Provide the (X, Y) coordinate of the cell's center where the given text is located.  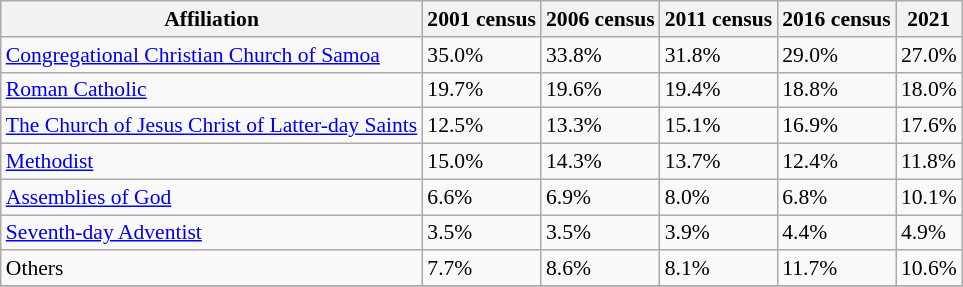
31.8% (718, 55)
3.9% (718, 233)
The Church of Jesus Christ of Latter-day Saints (212, 126)
8.1% (718, 269)
Seventh-day Adventist (212, 233)
6.8% (836, 197)
18.8% (836, 90)
Methodist (212, 162)
35.0% (482, 55)
Congregational Christian Church of Samoa (212, 55)
12.4% (836, 162)
2016 census (836, 19)
10.1% (929, 197)
14.3% (600, 162)
6.6% (482, 197)
11.7% (836, 269)
16.9% (836, 126)
13.3% (600, 126)
19.4% (718, 90)
17.6% (929, 126)
Others (212, 269)
11.8% (929, 162)
33.8% (600, 55)
2006 census (600, 19)
13.7% (718, 162)
2011 census (718, 19)
6.9% (600, 197)
8.6% (600, 269)
10.6% (929, 269)
Affiliation (212, 19)
2001 census (482, 19)
19.7% (482, 90)
18.0% (929, 90)
2021 (929, 19)
Roman Catholic (212, 90)
7.7% (482, 269)
Assemblies of God (212, 197)
4.4% (836, 233)
19.6% (600, 90)
29.0% (836, 55)
27.0% (929, 55)
15.1% (718, 126)
4.9% (929, 233)
15.0% (482, 162)
12.5% (482, 126)
8.0% (718, 197)
